From the cell containing the given text, extract its center point as [X, Y] coordinate. 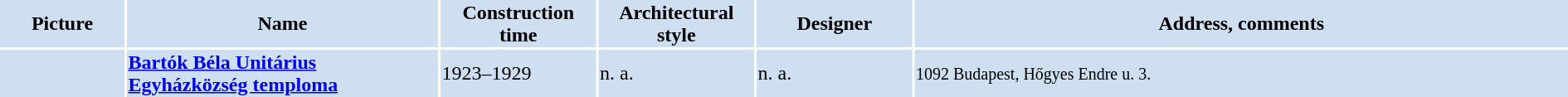
Address, comments [1241, 23]
Architectural style [677, 23]
Bartók Béla Unitárius Egyházközség temploma [282, 73]
Name [282, 23]
Picture [62, 23]
1092 Budapest, Hőgyes Endre u. 3. [1241, 73]
Designer [835, 23]
1923–1929 [519, 73]
Construction time [519, 23]
